Pinpoint the cell where the given text exists, returning its (x, y) midpoint coordinate. 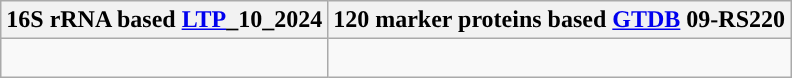
120 marker proteins based GTDB 09-RS220 (560, 20)
16S rRNA based LTP_10_2024 (164, 20)
